Find where the given text appears and provide that cell's center as [X, Y] coordinate. 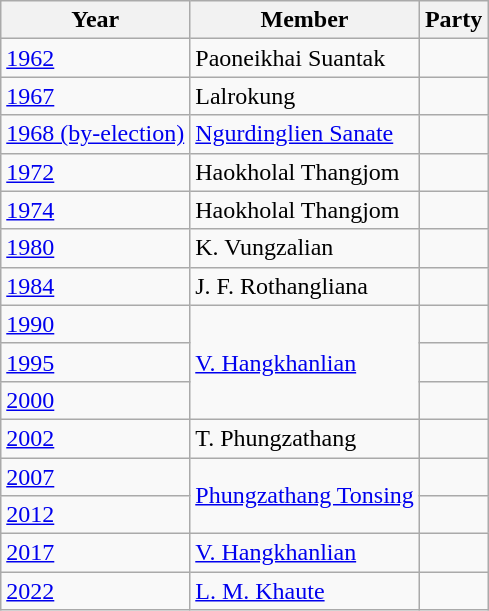
Member [305, 20]
2000 [96, 400]
Year [96, 20]
Lalrokung [305, 96]
1980 [96, 248]
2017 [96, 553]
1968 (by-election) [96, 134]
2012 [96, 515]
T. Phungzathang [305, 438]
2022 [96, 591]
2007 [96, 477]
1995 [96, 362]
Ngurdinglien Sanate [305, 134]
Paoneikhai Suantak [305, 58]
1962 [96, 58]
K. Vungzalian [305, 248]
L. M. Khaute [305, 591]
1990 [96, 324]
1967 [96, 96]
1984 [96, 286]
J. F. Rothangliana [305, 286]
1974 [96, 210]
Phungzathang Tonsing [305, 496]
Party [453, 20]
2002 [96, 438]
1972 [96, 172]
